Determine the (X, Y) coordinate at the center of the cell enclosing the given text.  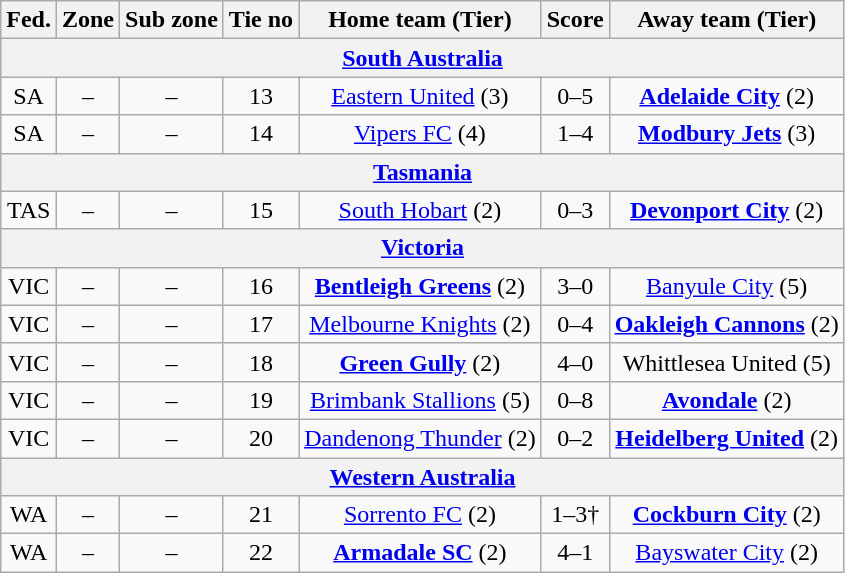
Whittlesea United (5) (726, 362)
18 (260, 362)
13 (260, 96)
0–8 (575, 400)
1–4 (575, 134)
Bayswater City (2) (726, 553)
TAS (29, 210)
Vipers FC (4) (420, 134)
0–5 (575, 96)
15 (260, 210)
21 (260, 515)
Adelaide City (2) (726, 96)
Away team (Tier) (726, 20)
Bentleigh Greens (2) (420, 286)
4–0 (575, 362)
14 (260, 134)
Avondale (2) (726, 400)
Modbury Jets (3) (726, 134)
Victoria (422, 248)
Dandenong Thunder (2) (420, 438)
Oakleigh Cannons (2) (726, 324)
Tie no (260, 20)
0–4 (575, 324)
22 (260, 553)
Eastern United (3) (420, 96)
1–3† (575, 515)
19 (260, 400)
South Australia (422, 58)
Banyule City (5) (726, 286)
Sub zone (172, 20)
Tasmania (422, 172)
Melbourne Knights (2) (420, 324)
3–0 (575, 286)
Score (575, 20)
Heidelberg United (2) (726, 438)
Sorrento FC (2) (420, 515)
Devonport City (2) (726, 210)
17 (260, 324)
Armadale SC (2) (420, 553)
Zone (88, 20)
4–1 (575, 553)
0–3 (575, 210)
20 (260, 438)
Western Australia (422, 477)
0–2 (575, 438)
Home team (Tier) (420, 20)
Cockburn City (2) (726, 515)
Brimbank Stallions (5) (420, 400)
Green Gully (2) (420, 362)
Fed. (29, 20)
16 (260, 286)
South Hobart (2) (420, 210)
